For the text-containing cell, return its midpoint in [x, y] coordinate format. 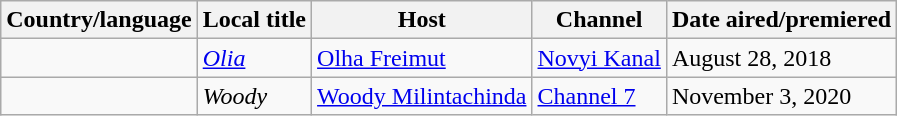
Woody [254, 96]
Channel [599, 20]
Date aired/premiered [781, 20]
Country/language [99, 20]
August 28, 2018 [781, 58]
Host [422, 20]
Channel 7 [599, 96]
Local title [254, 20]
Novyi Kanal [599, 58]
Olia [254, 58]
Olha Freimut [422, 58]
Woody Milintachinda [422, 96]
November 3, 2020 [781, 96]
